Extract the [x, y] coordinate from the center of the cell holding the provided text.  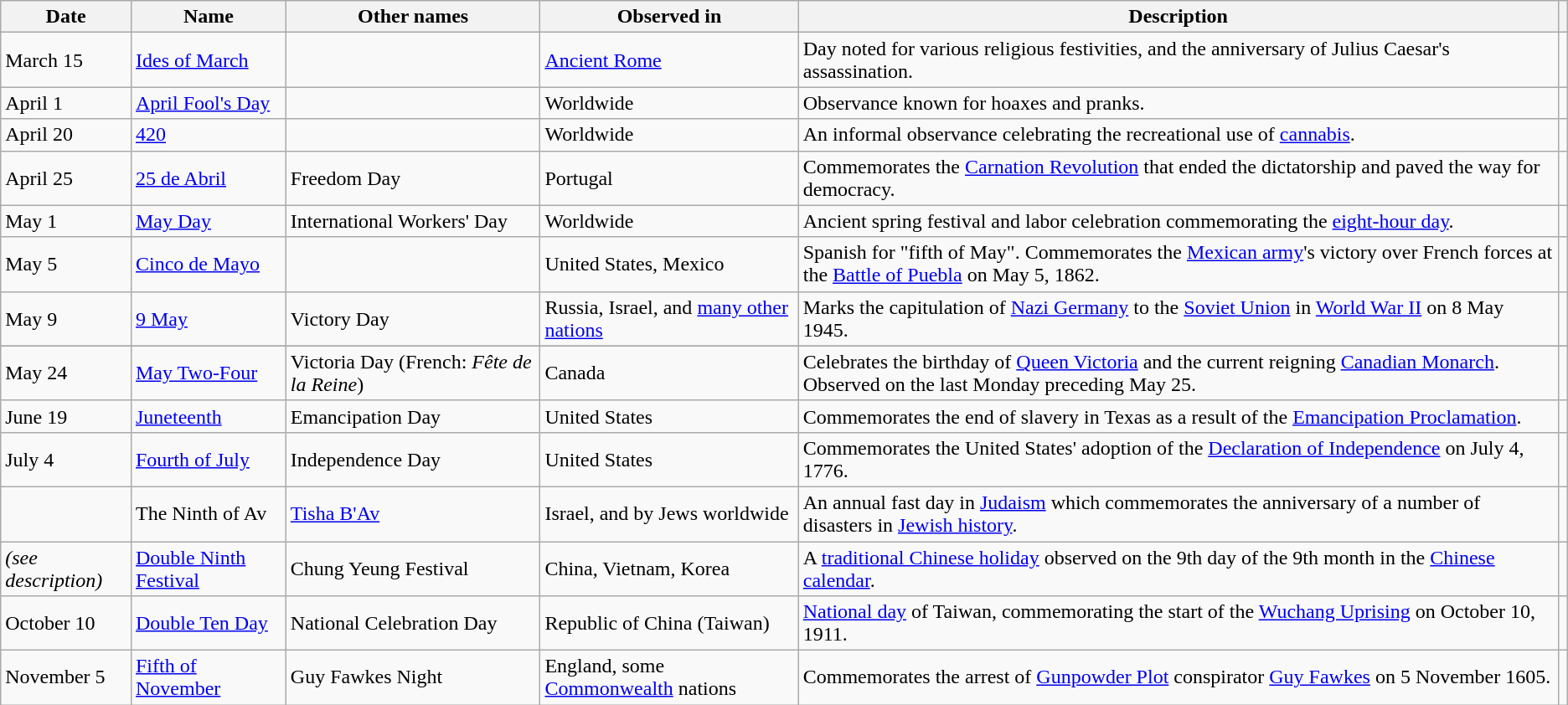
Chung Yeung Festival [413, 568]
July 4 [66, 459]
Guy Fawkes Night [413, 678]
October 10 [66, 623]
Canada [669, 373]
Marks the capitulation of Nazi Germany to the Soviet Union in World War II on 8 May 1945. [1178, 318]
Celebrates the birthday of Queen Victoria and the current reigning Canadian Monarch. Observed on the last Monday preceding May 25. [1178, 373]
May 9 [66, 318]
Description [1178, 17]
Date [66, 17]
Israel, and by Jews worldwide [669, 514]
Russia, Israel, and many other nations [669, 318]
Observed in [669, 17]
Juneteenth [208, 416]
An informal observance celebrating the recreational use of cannabis. [1178, 135]
25 de Abril [208, 178]
Name [208, 17]
420 [208, 135]
Portugal [669, 178]
Commemorates the arrest of Gunpowder Plot conspirator Guy Fawkes on 5 November 1605. [1178, 678]
June 19 [66, 416]
Freedom Day [413, 178]
China, Vietnam, Korea [669, 568]
Commemorates the Carnation Revolution that ended the dictatorship and paved the way for democracy. [1178, 178]
Commemorates the United States' adoption of the Declaration of Independence on July 4, 1776. [1178, 459]
Spanish for "fifth of May". Commemorates the Mexican army's victory over French forces at the Battle of Puebla on May 5, 1862. [1178, 265]
A traditional Chinese holiday observed on the 9th day of the 9th month in the Chinese calendar. [1178, 568]
May 24 [66, 373]
Ides of March [208, 60]
The Ninth of Av [208, 514]
April 20 [66, 135]
Victoria Day (French: Fête de la Reine) [413, 373]
Day noted for various religious festivities, and the anniversary of Julius Caesar's assassination. [1178, 60]
An annual fast day in Judaism which commemorates the anniversary of a number of disasters in Jewish history. [1178, 514]
National day of Taiwan, commemorating the start of the Wuchang Uprising on October 10, 1911. [1178, 623]
Double Ten Day [208, 623]
April 1 [66, 103]
May 1 [66, 221]
International Workers' Day [413, 221]
November 5 [66, 678]
April Fool's Day [208, 103]
Ancient Rome [669, 60]
May 5 [66, 265]
Observance known for hoaxes and pranks. [1178, 103]
Emancipation Day [413, 416]
Double Ninth Festival [208, 568]
(see description) [66, 568]
9 May [208, 318]
Fifth of November [208, 678]
May Two-Four [208, 373]
Other names [413, 17]
National Celebration Day [413, 623]
United States, Mexico [669, 265]
March 15 [66, 60]
Fourth of July [208, 459]
Independence Day [413, 459]
England, some Commonwealth nations [669, 678]
Commemorates the end of slavery in Texas as a result of the Emancipation Proclamation. [1178, 416]
Tisha B'Av [413, 514]
Cinco de Mayo [208, 265]
Ancient spring festival and labor celebration commemorating the eight-hour day. [1178, 221]
April 25 [66, 178]
Victory Day [413, 318]
May Day [208, 221]
Republic of China (Taiwan) [669, 623]
